Provide the (X, Y) coordinate of the cell's center where the given text is located.  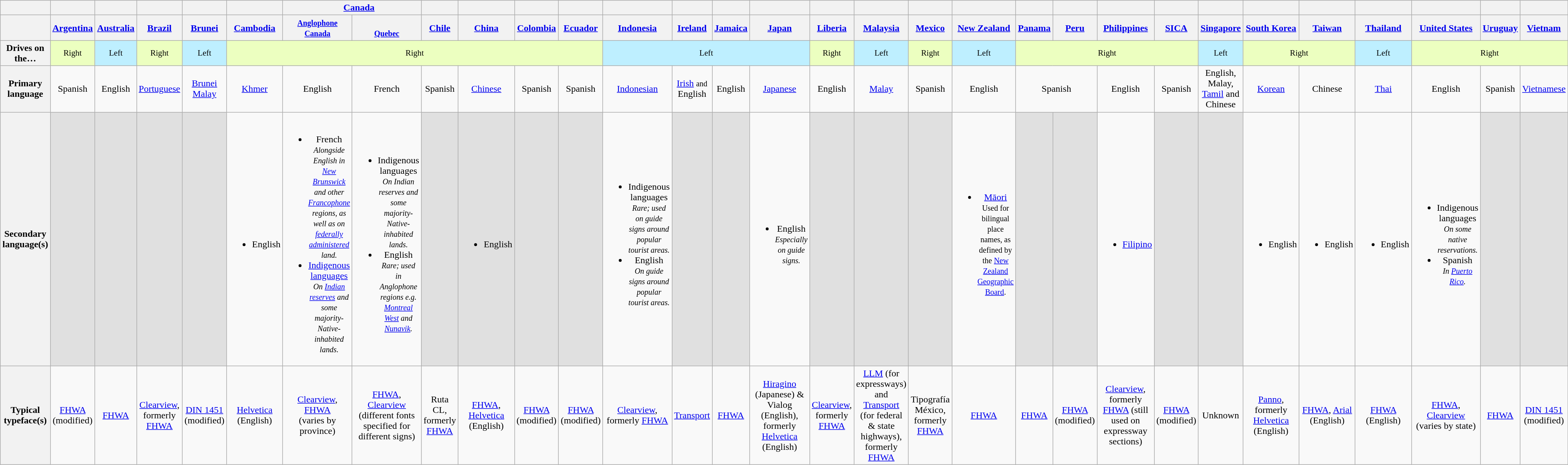
Colombia (537, 28)
Brunei (205, 28)
Ireland (692, 28)
Panno, formerly Helvetica (English) (1271, 415)
Clearview, FHWA (varies by province) (317, 415)
Clearview, formerly FHWA (still used on expressway sections) (1126, 415)
Filipino (1126, 239)
Korean (1271, 89)
Transport (692, 415)
Primary language (25, 89)
LLM (for expressways) and Transport (for federal & state highways), formerly FHWA (881, 415)
Helvetica (English) (255, 415)
Ruta CL, formerly FHWA (440, 415)
FHWA (English) (1383, 415)
Thai (1383, 89)
Irish andEnglish (692, 89)
Philippines (1126, 28)
Brazil (159, 28)
Jamaica (731, 28)
Cambodia (255, 28)
Uruguay (1500, 28)
Chile (440, 28)
Brunei Malay (205, 89)
Khmer (255, 89)
Peru (1075, 28)
Mexico (930, 28)
Vietnam (1544, 28)
FHWA, Clearview (varies by state) (1446, 415)
English, Malay, Tamil and Chinese (1221, 89)
Thailand (1383, 28)
Typical typeface(s) (25, 415)
Indigenous languagesRare; used on guide signs around popular tourist areas.EnglishOn guide signs around popular tourist areas. (637, 239)
Quebec (387, 28)
Hiragino (Japanese) & Vialog (English), formerly Helvetica (English) (780, 415)
Argentina (72, 28)
Ecuador (581, 28)
Portuguese (159, 89)
South Korea (1271, 28)
Malaysia (881, 28)
EnglishEspecially on guide signs. (780, 239)
Australia (116, 28)
Singapore (1221, 28)
Vietnamese (1544, 89)
Panama (1034, 28)
FHWA, Helvetica (English) (486, 415)
Japan (780, 28)
Liberia (832, 28)
United States (1446, 28)
Tipografía México, formerly FHWA (930, 415)
Japanese (780, 89)
China (486, 28)
Indonesian (637, 89)
Indigenous languages On some native reservations.SpanishIn Puerto Rico. (1446, 239)
FHWA, Arial (English) (1327, 415)
Anglophone Canada (317, 28)
MāoriUsed for bilingual place names, as defined by the New Zealand Geographic Board. (984, 239)
Taiwan (1327, 28)
French (387, 89)
FHWA, Clearview (different fonts specified for different signs) (387, 415)
Indonesia (637, 28)
New Zealand (984, 28)
Drives on the… (25, 53)
Malay (881, 89)
SICA (1176, 28)
Unknown (1221, 415)
Canada (352, 8)
Secondary language(s) (25, 239)
